Capture the cell that displays the provided text and extract its [x, y] central coordinate. 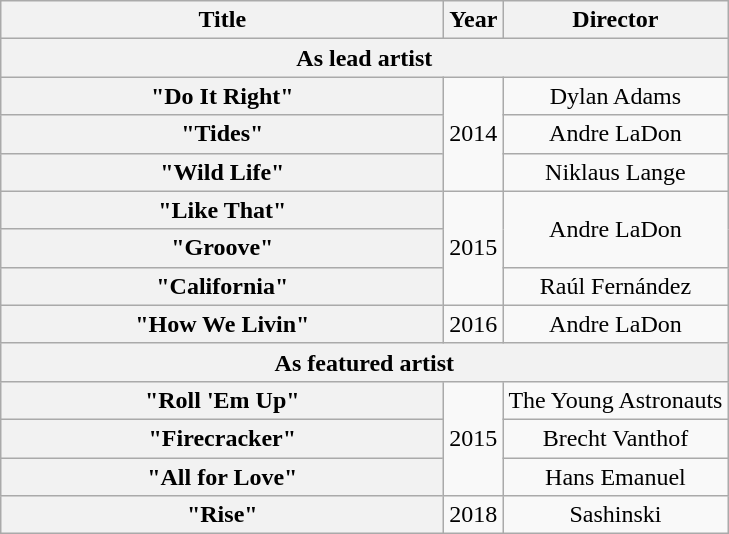
Sashinski [616, 515]
Dylan Adams [616, 96]
"Roll 'Em Up" [222, 400]
The Young Astronauts [616, 400]
"All for Love" [222, 477]
Raúl Fernández [616, 286]
2018 [474, 515]
"How We Livin" [222, 324]
"Tides" [222, 134]
As lead artist [364, 58]
Brecht Vanthof [616, 438]
Niklaus Lange [616, 172]
"California" [222, 286]
Hans Emanuel [616, 477]
Year [474, 20]
As featured artist [364, 362]
2014 [474, 134]
Director [616, 20]
"Firecracker" [222, 438]
"Wild Life" [222, 172]
"Rise" [222, 515]
"Do It Right" [222, 96]
"Groove" [222, 248]
"Like That" [222, 210]
Title [222, 20]
2016 [474, 324]
